Find where the given text appears and provide that cell's center as (X, Y) coordinate. 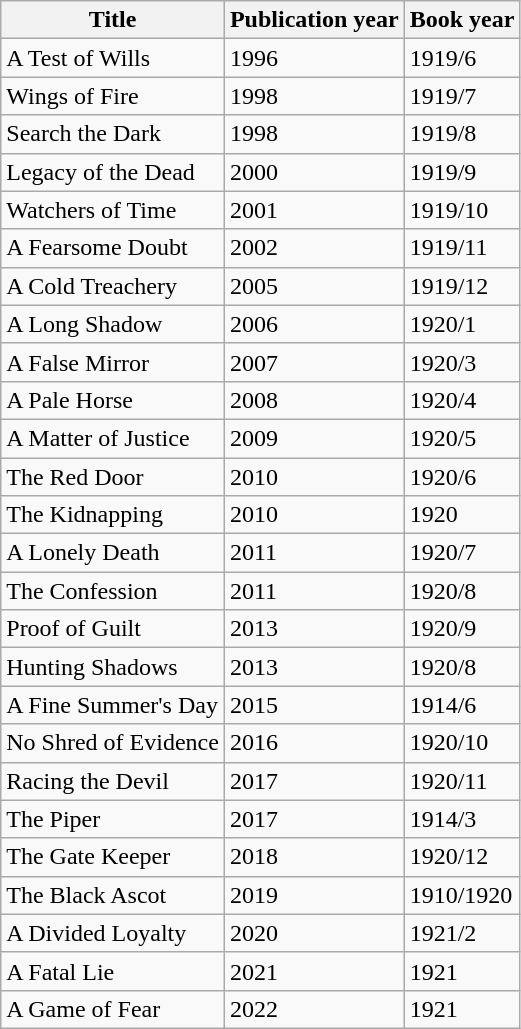
1920/12 (462, 857)
A Cold Treachery (113, 286)
1919/9 (462, 172)
1920/6 (462, 477)
2015 (314, 705)
1921/2 (462, 933)
The Gate Keeper (113, 857)
1914/3 (462, 819)
A Divided Loyalty (113, 933)
1919/12 (462, 286)
2019 (314, 895)
Title (113, 20)
A Fatal Lie (113, 971)
A Matter of Justice (113, 438)
1920/11 (462, 781)
2005 (314, 286)
1920/4 (462, 400)
1920/7 (462, 553)
The Kidnapping (113, 515)
1919/10 (462, 210)
1920/10 (462, 743)
1919/8 (462, 134)
2000 (314, 172)
Search the Dark (113, 134)
1920 (462, 515)
A Pale Horse (113, 400)
Watchers of Time (113, 210)
A Fine Summer's Day (113, 705)
Publication year (314, 20)
2018 (314, 857)
A Test of Wills (113, 58)
1919/7 (462, 96)
A Long Shadow (113, 324)
2009 (314, 438)
1914/6 (462, 705)
Legacy of the Dead (113, 172)
1920/5 (462, 438)
2008 (314, 400)
Book year (462, 20)
Proof of Guilt (113, 629)
Hunting Shadows (113, 667)
2007 (314, 362)
1996 (314, 58)
Racing the Devil (113, 781)
2001 (314, 210)
No Shred of Evidence (113, 743)
A Lonely Death (113, 553)
1920/9 (462, 629)
2002 (314, 248)
1919/11 (462, 248)
Wings of Fire (113, 96)
2006 (314, 324)
The Confession (113, 591)
2021 (314, 971)
2016 (314, 743)
The Black Ascot (113, 895)
A False Mirror (113, 362)
The Piper (113, 819)
1920/1 (462, 324)
1910/1920 (462, 895)
A Game of Fear (113, 1009)
1920/3 (462, 362)
2022 (314, 1009)
1919/6 (462, 58)
A Fearsome Doubt (113, 248)
2020 (314, 933)
The Red Door (113, 477)
